Return the [x, y] coordinate for the center point of the cell that contains the specified text.  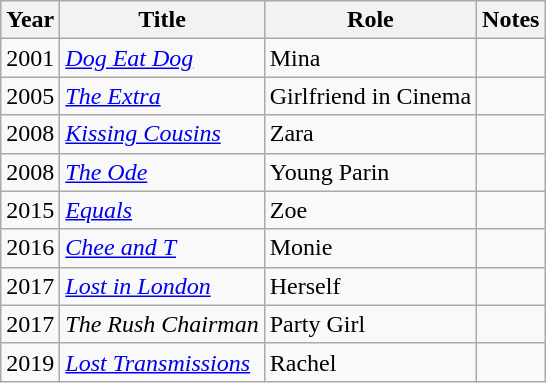
Year [30, 20]
Monie [370, 248]
Mina [370, 58]
Zara [370, 134]
Young Parin [370, 172]
Chee and T [162, 248]
Lost Transmissions [162, 362]
2016 [30, 248]
Kissing Cousins [162, 134]
Dog Eat Dog [162, 58]
Equals [162, 210]
Party Girl [370, 324]
2019 [30, 362]
Lost in London [162, 286]
Title [162, 20]
Notes [511, 20]
The Ode [162, 172]
The Rush Chairman [162, 324]
2005 [30, 96]
The Extra [162, 96]
Zoe [370, 210]
Herself [370, 286]
2001 [30, 58]
Role [370, 20]
Girlfriend in Cinema [370, 96]
2015 [30, 210]
Rachel [370, 362]
